Capture the cell that displays the provided text and extract its [x, y] central coordinate. 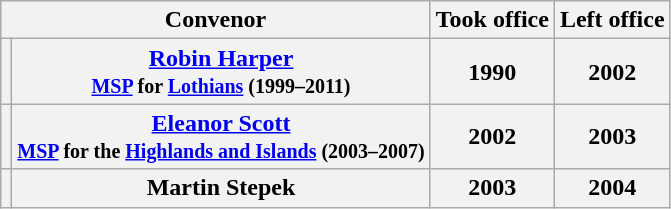
Martin Stepek [221, 188]
Left office [612, 20]
Convenor [216, 20]
Eleanor ScottMSP for the Highlands and Islands (2003–2007) [221, 136]
1990 [492, 72]
Took office [492, 20]
Robin HarperMSP for Lothians (1999–2011) [221, 72]
2004 [612, 188]
